Detect which cell encompasses the target text, then output its [x, y] center coordinate. 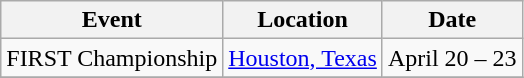
April 20 – 23 [452, 58]
Event [112, 20]
FIRST Championship [112, 58]
Date [452, 20]
Houston, Texas [303, 58]
Location [303, 20]
